Extract the (X, Y) coordinate from the center of the cell holding the provided text.  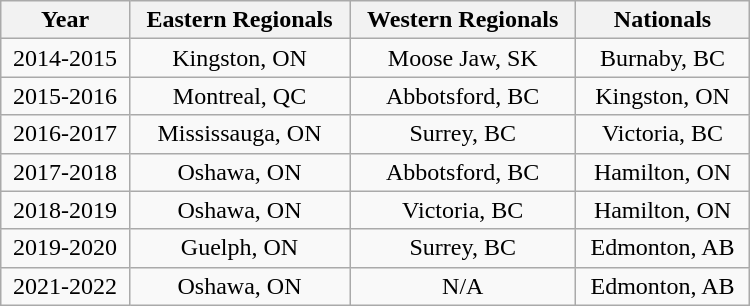
Western Regionals (463, 20)
2017-2018 (66, 172)
Nationals (662, 20)
Eastern Regionals (239, 20)
2015-2016 (66, 96)
2018-2019 (66, 210)
2021-2022 (66, 286)
2019-2020 (66, 248)
Year (66, 20)
2016-2017 (66, 134)
Guelph, ON (239, 248)
N/A (463, 286)
2014-2015 (66, 58)
Burnaby, BC (662, 58)
Mississauga, ON (239, 134)
Moose Jaw, SK (463, 58)
Montreal, QC (239, 96)
